Output the (X, Y) coordinate of the center of the cell containing the given text.  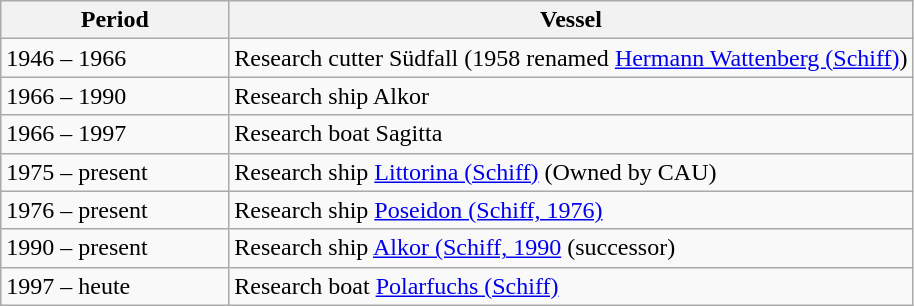
1990 – present (115, 248)
1946 – 1966 (115, 58)
Research cutter Südfall (1958 renamed Hermann Wattenberg (Schiff)) (571, 58)
Research ship Poseidon (Schiff, 1976) (571, 210)
1966 – 1997 (115, 134)
Vessel (571, 20)
1966 – 1990 (115, 96)
Research boat Sagitta (571, 134)
1997 – heute (115, 286)
1976 – present (115, 210)
1975 – present (115, 172)
Research ship Littorina (Schiff) (Owned by CAU) (571, 172)
Period (115, 20)
Research boat Polarfuchs (Schiff) (571, 286)
Research ship Alkor (571, 96)
Research ship Alkor (Schiff, 1990 (successor) (571, 248)
